From the cell containing the given text, extract its center point as [X, Y] coordinate. 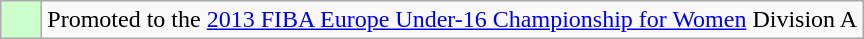
Promoted to the 2013 FIBA Europe Under-16 Championship for Women Division A [452, 20]
